Pinpoint the cell where the given text exists, returning its (x, y) midpoint coordinate. 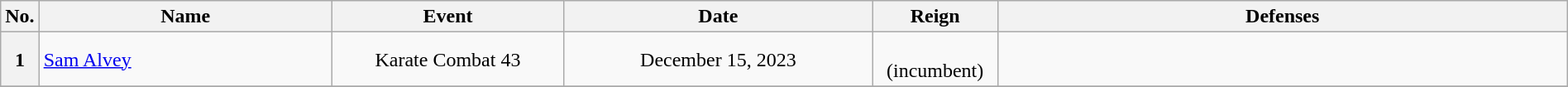
1 (20, 60)
Karate Combat 43 (447, 60)
December 15, 2023 (719, 60)
Defenses (1282, 17)
Event (447, 17)
(incumbent) (935, 60)
Date (719, 17)
Reign (935, 17)
Name (185, 17)
No. (20, 17)
Sam Alvey (185, 60)
